From the cell containing the given text, extract its center point as (X, Y) coordinate. 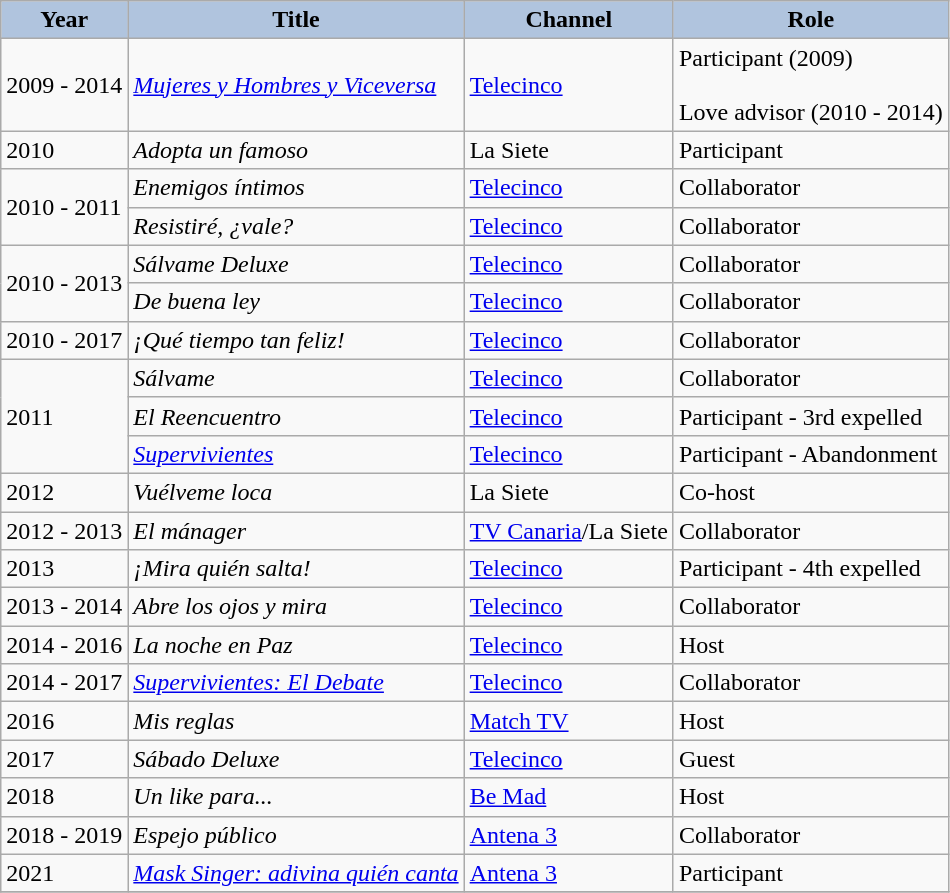
Sábado Deluxe (296, 759)
2012 (64, 492)
Participant - 4th expelled (810, 569)
2009 - 2014 (64, 85)
TV Canaria/La Siete (568, 531)
Sálvame Deluxe (296, 264)
2018 (64, 797)
Mask Singer: adivina quién canta (296, 873)
El mánager (296, 531)
Mujeres y Hombres y Viceversa (296, 85)
2021 (64, 873)
2011 (64, 416)
2017 (64, 759)
2013 (64, 569)
Espejo público (296, 835)
Participant - 3rd expelled (810, 416)
Role (810, 20)
2013 - 2014 (64, 607)
2010 (64, 150)
Abre los ojos y mira (296, 607)
Vuélveme loca (296, 492)
Channel (568, 20)
Be Mad (568, 797)
Supervivientes: El Debate (296, 683)
Mis reglas (296, 721)
Guest (810, 759)
2012 - 2013 (64, 531)
De buena ley (296, 302)
Match TV (568, 721)
Enemigos íntimos (296, 188)
Supervivientes (296, 454)
¡Qué tiempo tan feliz! (296, 340)
El Reencuentro (296, 416)
Participant (2009)Love advisor (2010 - 2014) (810, 85)
Co-host (810, 492)
2018 - 2019 (64, 835)
2010 - 2017 (64, 340)
2014 - 2016 (64, 645)
Resistiré, ¿vale? (296, 226)
2010 - 2011 (64, 207)
Year (64, 20)
Un like para... (296, 797)
2010 - 2013 (64, 283)
2016 (64, 721)
Sálvame (296, 378)
2014 - 2017 (64, 683)
La noche en Paz (296, 645)
Participant - Abandonment (810, 454)
¡Mira quién salta! (296, 569)
Adopta un famoso (296, 150)
Title (296, 20)
